Return (X, Y) of the center of cell containing provided text 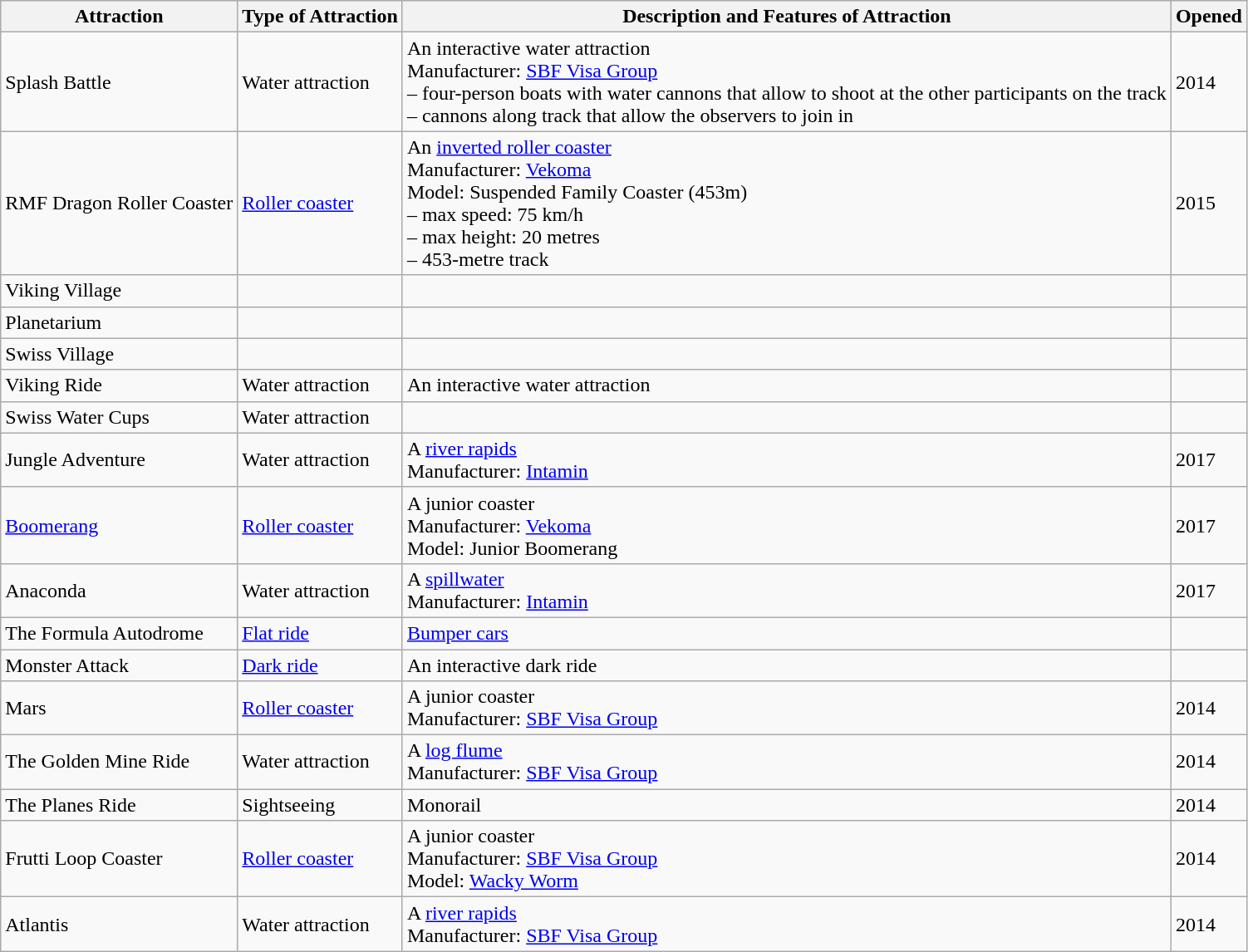
Viking Village (120, 291)
A log flumeManufacturer: SBF Visa Group (786, 763)
Planetarium (120, 322)
An inverted roller coasterManufacturer: VekomaModel: Suspended Family Coaster (453m)– max speed: 75 km/h– max height: 20 metres– 453-metre track (786, 203)
A river rapidsManufacturer: SBF Visa Group (786, 924)
Dark ride (321, 665)
Description and Features of Attraction (786, 17)
Swiss Water Cups (120, 417)
Atlantis (120, 924)
An interactive water attraction (786, 385)
Boomerang (120, 525)
A junior coasterManufacturer: SBF Visa Group (786, 708)
Frutti Loop Coaster (120, 859)
Jungle Adventure (120, 460)
Attraction (120, 17)
Anaconda (120, 590)
Mars (120, 708)
Splash Battle (120, 81)
Monster Attack (120, 665)
Viking Ride (120, 385)
RMF Dragon Roller Coaster (120, 203)
Sightseeing (321, 805)
A spillwaterManufacturer: Intamin (786, 590)
Flat ride (321, 633)
Monorail (786, 805)
2015 (1208, 203)
A river rapidsManufacturer: Intamin (786, 460)
The Planes Ride (120, 805)
An interactive dark ride (786, 665)
A junior coasterManufacturer: VekomaModel: Junior Boomerang (786, 525)
A junior coasterManufacturer: SBF Visa GroupModel: Wacky Worm (786, 859)
Type of Attraction (321, 17)
The Golden Mine Ride (120, 763)
Bumper cars (786, 633)
Swiss Village (120, 354)
Opened (1208, 17)
The Formula Autodrome (120, 633)
